Pinpoint the cell where the given text exists, returning its (x, y) midpoint coordinate. 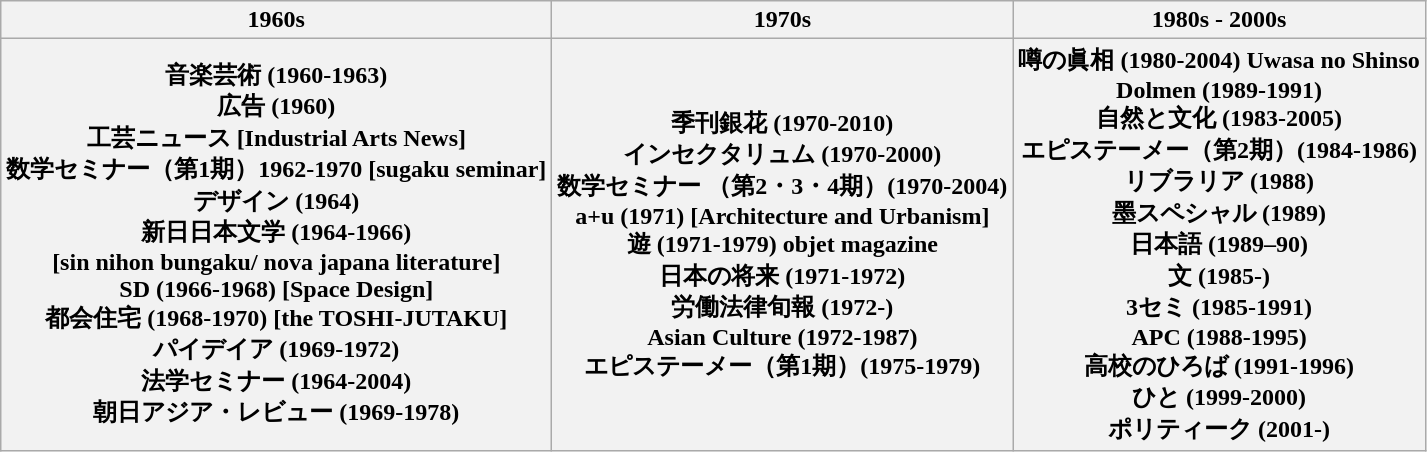
1960s (276, 20)
1970s (782, 20)
1980s - 2000s (1219, 20)
